Return the (x, y) coordinate for the center point of the cell that contains the specified text.  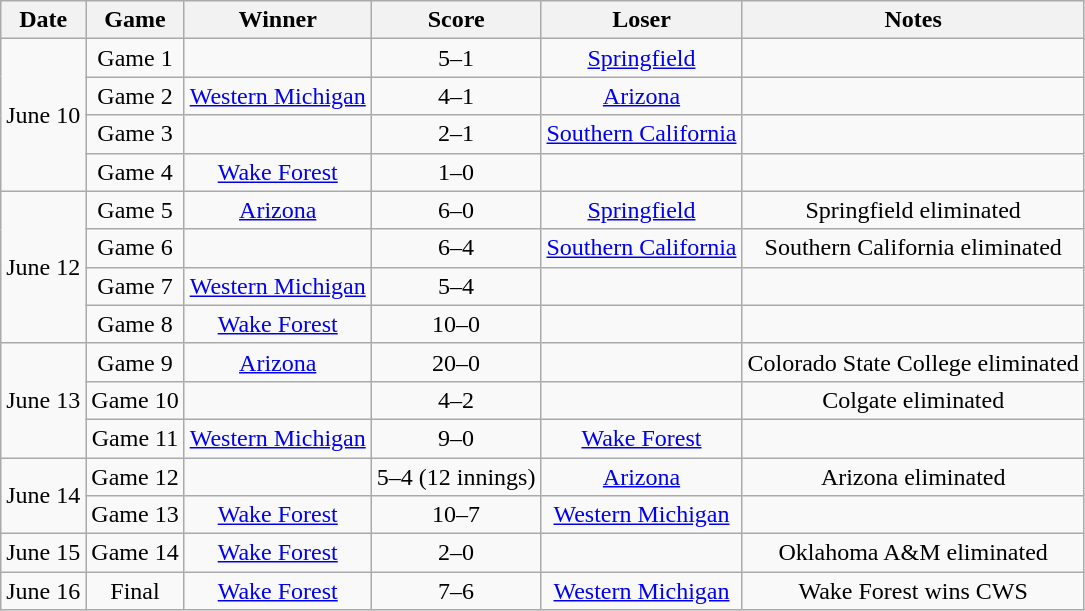
June 12 (44, 267)
Game 13 (135, 515)
Springfield eliminated (913, 210)
Game 9 (135, 362)
Game 3 (135, 134)
10–7 (456, 515)
Wake Forest wins CWS (913, 591)
5–1 (456, 58)
June 13 (44, 400)
June 14 (44, 496)
Game 8 (135, 324)
7–6 (456, 591)
Game 1 (135, 58)
Final (135, 591)
Game 10 (135, 400)
Southern California eliminated (913, 248)
June 16 (44, 591)
2–1 (456, 134)
June 10 (44, 115)
Game 12 (135, 477)
Game 14 (135, 553)
Winner (278, 20)
Game 11 (135, 438)
Game 2 (135, 96)
Arizona eliminated (913, 477)
June 15 (44, 553)
Game 5 (135, 210)
Oklahoma A&M eliminated (913, 553)
20–0 (456, 362)
Game (135, 20)
4–1 (456, 96)
Game 4 (135, 172)
5–4 (456, 286)
4–2 (456, 400)
9–0 (456, 438)
Date (44, 20)
Loser (642, 20)
6–0 (456, 210)
1–0 (456, 172)
5–4 (12 innings) (456, 477)
2–0 (456, 553)
Score (456, 20)
Game 7 (135, 286)
6–4 (456, 248)
10–0 (456, 324)
Colorado State College eliminated (913, 362)
Notes (913, 20)
Game 6 (135, 248)
Colgate eliminated (913, 400)
